Output the [X, Y] coordinate of the center of the cell containing the given text.  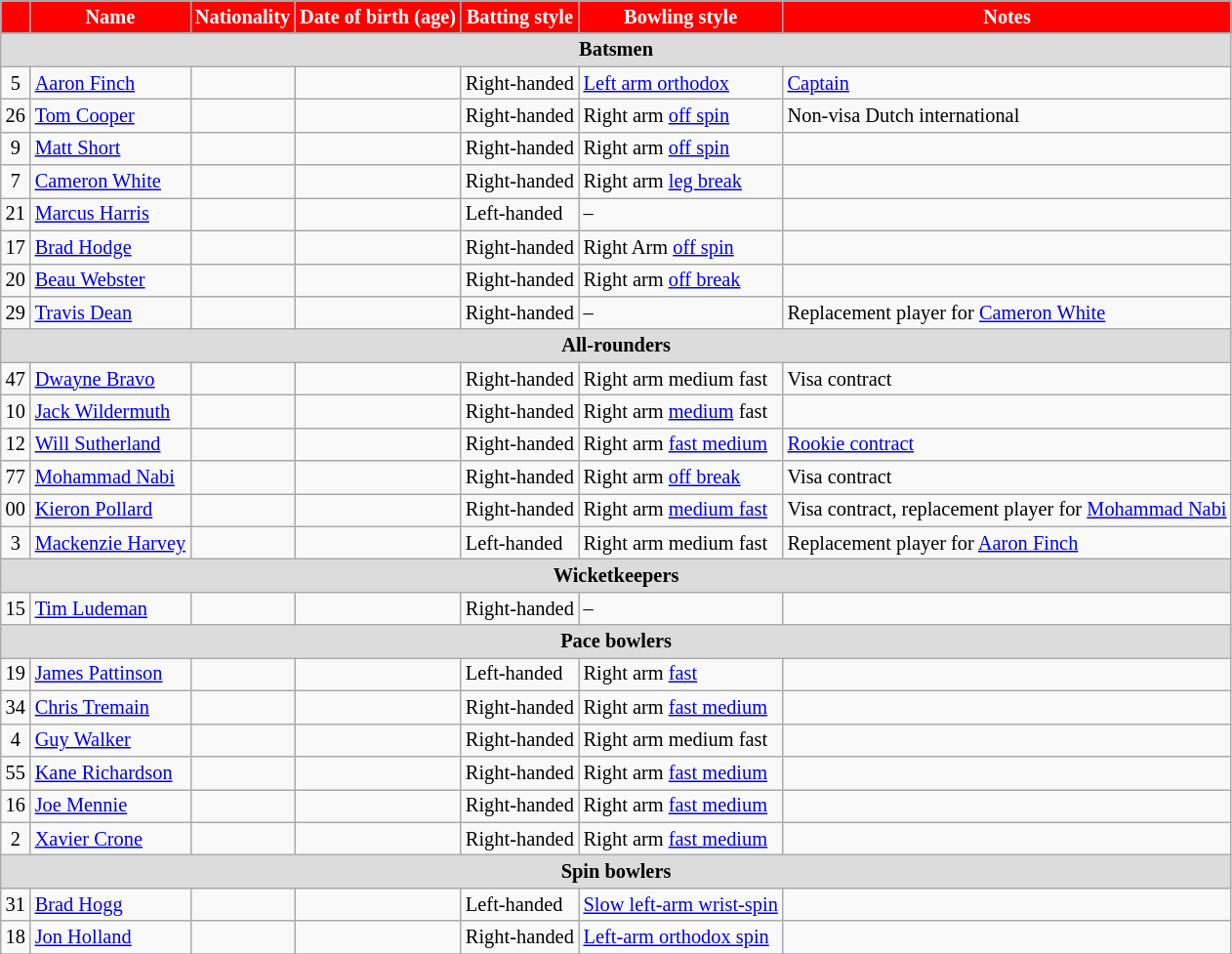
26 [16, 115]
3 [16, 543]
Right arm fast [681, 674]
Mackenzie Harvey [110, 543]
Kane Richardson [110, 772]
Rookie contract [1007, 444]
10 [16, 411]
Cameron White [110, 182]
Chris Tremain [110, 707]
Visa contract, replacement player for Mohammad Nabi [1007, 510]
Captain [1007, 83]
Kieron Pollard [110, 510]
29 [16, 312]
Brad Hodge [110, 247]
2 [16, 839]
Replacement player for Cameron White [1007, 312]
Jack Wildermuth [110, 411]
Mohammad Nabi [110, 477]
19 [16, 674]
17 [16, 247]
All-rounders [617, 346]
Nationality [242, 17]
Joe Mennie [110, 806]
Jon Holland [110, 937]
Replacement player for Aaron Finch [1007, 543]
Tim Ludeman [110, 608]
Will Sutherland [110, 444]
Batting style [519, 17]
Wicketkeepers [617, 575]
Marcus Harris [110, 214]
Xavier Crone [110, 839]
9 [16, 148]
34 [16, 707]
Date of birth (age) [378, 17]
12 [16, 444]
Brad Hogg [110, 904]
Left-arm orthodox spin [681, 937]
Spin bowlers [617, 871]
Right arm leg break [681, 182]
Pace bowlers [617, 642]
4 [16, 740]
Non-visa Dutch international [1007, 115]
31 [16, 904]
Matt Short [110, 148]
5 [16, 83]
Left arm orthodox [681, 83]
James Pattinson [110, 674]
7 [16, 182]
Beau Webster [110, 280]
Batsmen [617, 50]
Bowling style [681, 17]
Travis Dean [110, 312]
Notes [1007, 17]
Dwayne Bravo [110, 379]
77 [16, 477]
Right Arm off spin [681, 247]
55 [16, 772]
47 [16, 379]
15 [16, 608]
Slow left-arm wrist-spin [681, 904]
20 [16, 280]
16 [16, 806]
Aaron Finch [110, 83]
Guy Walker [110, 740]
Tom Cooper [110, 115]
21 [16, 214]
00 [16, 510]
18 [16, 937]
Name [110, 17]
